Output the (x, y) coordinate of the center of the cell containing the given text.  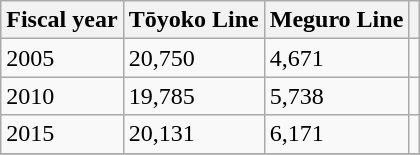
Tōyoko Line (194, 20)
19,785 (194, 96)
2010 (62, 96)
20,131 (194, 134)
2005 (62, 58)
Fiscal year (62, 20)
20,750 (194, 58)
Meguro Line (336, 20)
5,738 (336, 96)
4,671 (336, 58)
2015 (62, 134)
6,171 (336, 134)
